Determine the (x, y) coordinate at the center of the cell enclosing the given text.  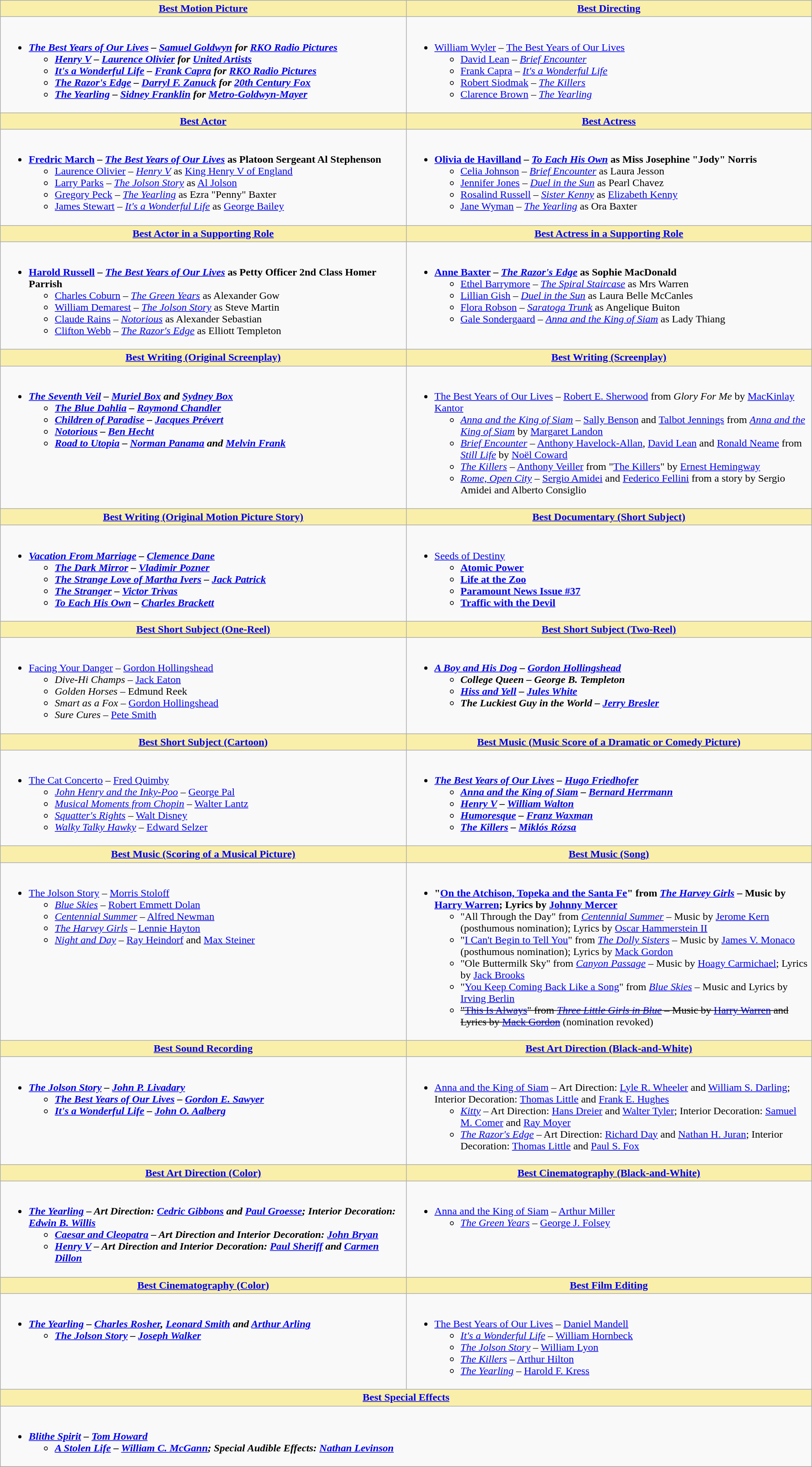
Best Music (Scoring of a Musical Picture) (203, 854)
Best Cinematography (Color) (203, 1285)
Best Writing (Screenplay) (609, 358)
Best Writing (Original Screenplay) (203, 358)
Blithe Spirit – Tom HowardA Stolen Life – William C. McGann; Special Audible Effects: Nathan Levinson (406, 1436)
Best Documentary (Short Subject) (609, 517)
Best Cinematography (Black-and-White) (609, 1173)
The Yearling – Charles Rosher, Leonard Smith and Arthur ArlingThe Jolson Story – Joseph Walker (203, 1342)
Best Special Effects (406, 1398)
Best Actress in a Supporting Role (609, 233)
Best Film Editing (609, 1285)
Best Art Direction (Color) (203, 1173)
Best Writing (Original Motion Picture Story) (203, 517)
Best Sound Recording (203, 1049)
A Boy and His Dog – Gordon HollingsheadCollege Queen – George B. TempletonHiss and Yell – Jules WhiteThe Luckiest Guy in the World – Jerry Bresler (609, 686)
Best Short Subject (Two-Reel) (609, 629)
Best Directing (609, 9)
Best Motion Picture (203, 9)
Seeds of DestinyAtomic PowerLife at the ZooParamount News Issue #37Traffic with the Devil (609, 573)
Best Actor in a Supporting Role (203, 233)
Best Music (Music Score of a Dramatic or Comedy Picture) (609, 742)
Best Art Direction (Black-and-White) (609, 1049)
Best Actress (609, 121)
Best Actor (203, 121)
Best Short Subject (One-Reel) (203, 629)
The Jolson Story – John P. LivadaryThe Best Years of Our Lives – Gordon E. SawyerIt's a Wonderful Life – John O. Aalberg (203, 1111)
Best Music (Song) (609, 854)
Best Short Subject (Cartoon) (203, 742)
Anna and the King of Siam – Arthur MillerThe Green Years – George J. Folsey (609, 1229)
